Extract the [x, y] coordinate from the center of the cell holding the provided text.  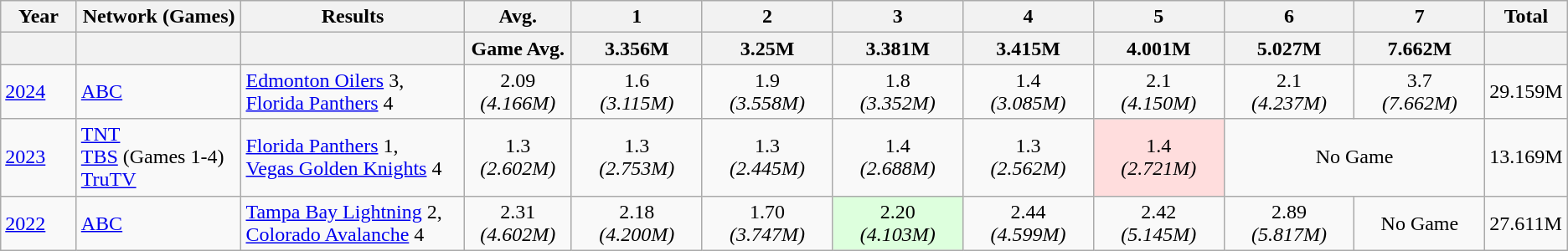
6 [1289, 17]
1.4 (2.688M) [898, 157]
3 [898, 17]
Game Avg. [518, 49]
2023 [39, 157]
2.09 (4.166M) [518, 92]
Results [353, 17]
3.415M [1029, 49]
Edmonton Oilers 3, Florida Panthers 4 [353, 92]
3.381M [898, 49]
4 [1029, 17]
2.44 (4.599M) [1029, 223]
1.70 (3.747M) [767, 223]
Avg. [518, 17]
1.3 (2.445M) [767, 157]
1 [637, 17]
29.159M [1526, 92]
TNTTBS (Games 1-4)TruTV [159, 157]
Florida Panthers 1, Vegas Golden Knights 4 [353, 157]
2.18 (4.200M) [637, 223]
1.4 (2.721M) [1158, 157]
1.3 (2.753M) [637, 157]
7.662M [1420, 49]
1.3 (2.562M) [1029, 157]
Network (Games) [159, 17]
1.6 (3.115M) [637, 92]
Year [39, 17]
2.20 (4.103M) [898, 223]
Tampa Bay Lightning 2, Colorado Avalanche 4 [353, 223]
5 [1158, 17]
7 [1420, 17]
2022 [39, 223]
Total [1526, 17]
1.8 (3.352M) [898, 92]
1.3 (2.602M) [518, 157]
3.356M [637, 49]
2.89 (5.817M) [1289, 223]
27.611M [1526, 223]
3.25M [767, 49]
4.001M [1158, 49]
2 [767, 17]
2.31 (4.602M) [518, 223]
13.169M [1526, 157]
3.7 (7.662M) [1420, 92]
2.42 (5.145M) [1158, 223]
1.9 (3.558M) [767, 92]
1.4 (3.085M) [1029, 92]
2.1 (4.237M) [1289, 92]
5.027M [1289, 49]
2024 [39, 92]
2.1 (4.150M) [1158, 92]
